Detect which cell encompasses the target text, then output its [x, y] center coordinate. 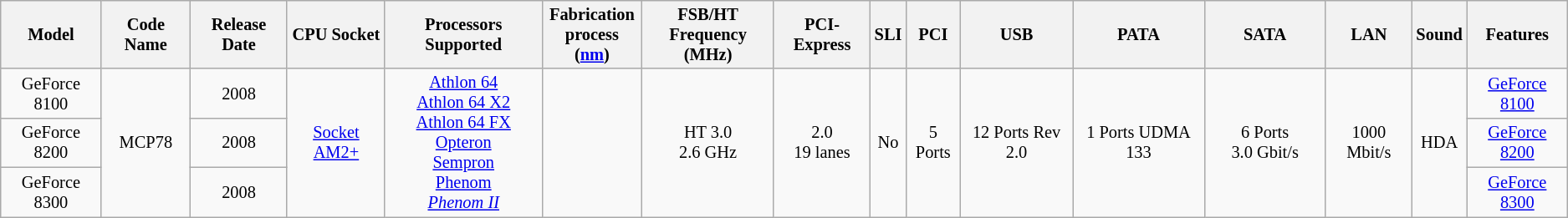
SLI [888, 34]
Code Name [146, 34]
Athlon 64 Athlon 64 X2 Athlon 64 FX OpteronSempron PhenomPhenom II [463, 143]
Fabricationprocess (nm) [592, 34]
No [888, 143]
1000 Mbit/s [1368, 143]
Features [1517, 34]
SATA [1264, 34]
2.019 lanes [821, 143]
Model [51, 34]
6 Ports 3.0 Gbit/s [1264, 143]
Socket AM2+ [336, 143]
USB [1017, 34]
PCI [933, 34]
PATA [1139, 34]
Processors Supported [463, 34]
HDA [1440, 143]
CPU Socket [336, 34]
MCP78 [146, 143]
HT 3.02.6 GHz [708, 143]
FSB/HTFrequency (MHz) [708, 34]
5 Ports [933, 143]
Release Date [239, 34]
12 Ports Rev 2.0 [1017, 143]
Sound [1440, 34]
PCI-Express [821, 34]
LAN [1368, 34]
1 Ports UDMA 133 [1139, 143]
